Pinpoint the cell where the given text exists, returning its (X, Y) midpoint coordinate. 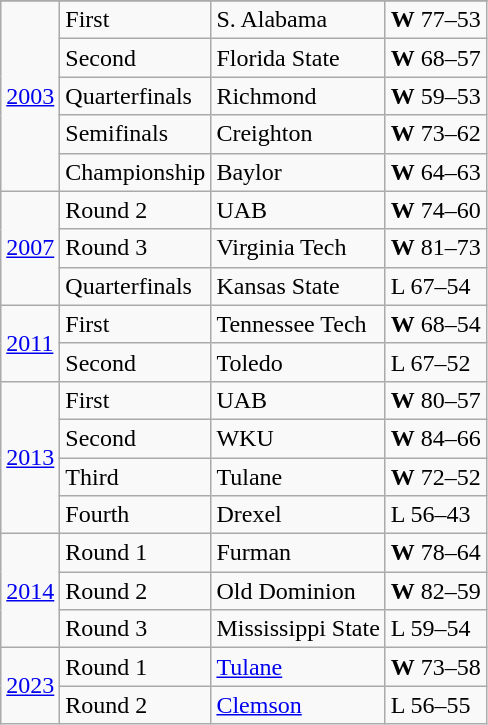
W 80–57 (436, 400)
Virginia Tech (298, 248)
Kansas State (298, 286)
W 77–53 (436, 20)
W 73–62 (436, 134)
2014 (30, 591)
W 73–58 (436, 667)
S. Alabama (298, 20)
Florida State (298, 58)
Championship (136, 172)
L 56–55 (436, 705)
W 78–64 (436, 553)
Richmond (298, 96)
L 56–43 (436, 515)
Creighton (298, 134)
2023 (30, 686)
Baylor (298, 172)
W 72–52 (436, 477)
Third (136, 477)
L 67–54 (436, 286)
W 68–57 (436, 58)
Old Dominion (298, 591)
W 59–53 (436, 96)
W 82–59 (436, 591)
2013 (30, 457)
W 64–63 (436, 172)
2003 (30, 96)
WKU (298, 438)
W 68–54 (436, 324)
2007 (30, 248)
L 59–54 (436, 629)
2011 (30, 343)
Clemson (298, 705)
Fourth (136, 515)
Mississippi State (298, 629)
Furman (298, 553)
Toledo (298, 362)
Drexel (298, 515)
L 67–52 (436, 362)
Semifinals (136, 134)
W 74–60 (436, 210)
W 84–66 (436, 438)
Tennessee Tech (298, 324)
W 81–73 (436, 248)
